For the text-containing cell, return its midpoint in (x, y) coordinate format. 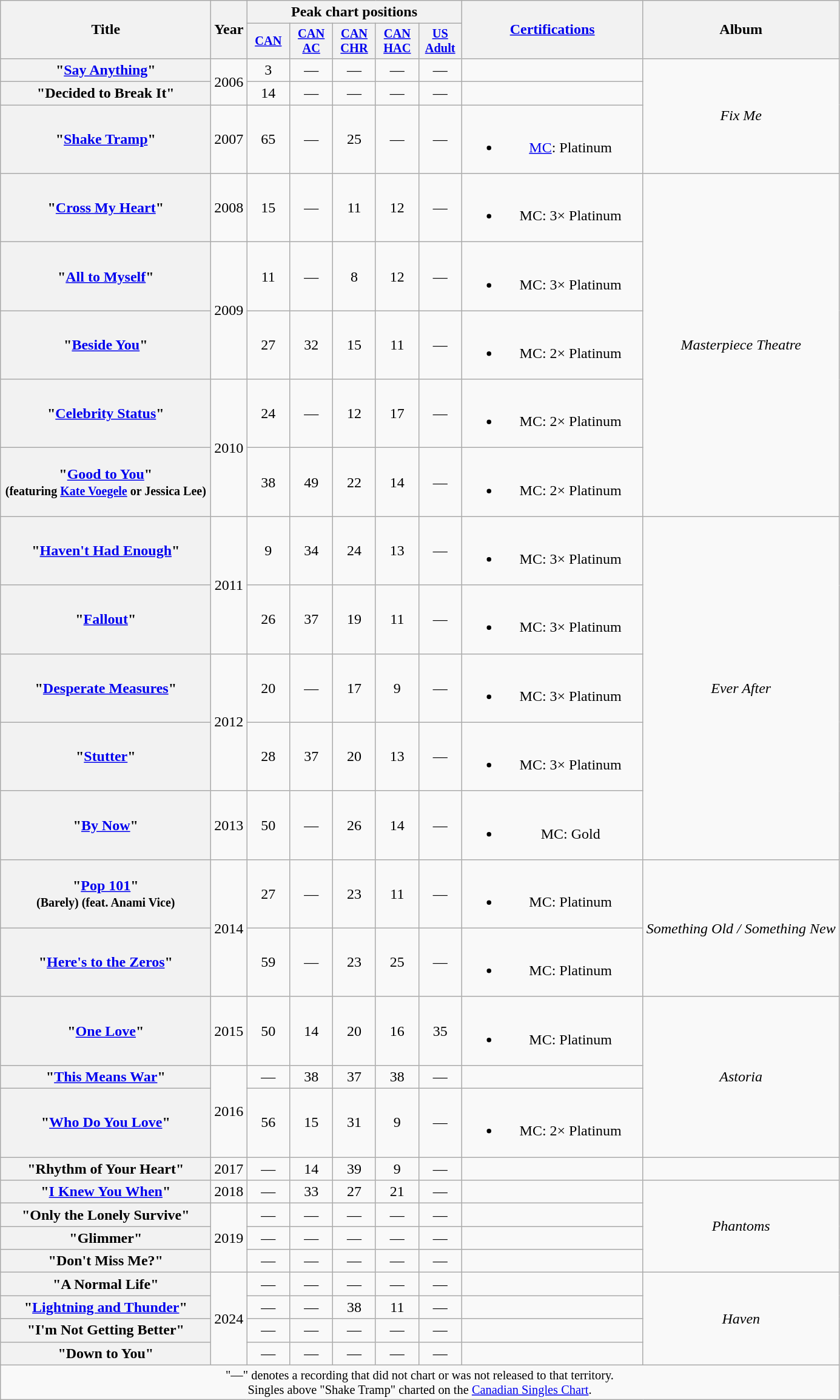
33 (312, 1192)
Haven (741, 1319)
34 (312, 551)
2006 (229, 81)
"By Now" (106, 825)
Masterpiece Theatre (741, 345)
CAN (268, 41)
39 (354, 1169)
35 (440, 1030)
Phantoms (741, 1226)
"All to Myself" (106, 277)
"Who Do You Love" (106, 1123)
"This Means War" (106, 1077)
2009 (229, 311)
Astoria (741, 1077)
31 (354, 1123)
"Stutter" (106, 756)
"Fallout" (106, 619)
2013 (229, 825)
"Pop 101" (Barely) (feat. Anami Vice) (106, 893)
Album (741, 30)
2012 (229, 722)
"Glimmer" (106, 1238)
"Down to You" (106, 1353)
CANCHR (354, 41)
49 (312, 482)
"One Love" (106, 1030)
"Say Anything" (106, 70)
2010 (229, 448)
2017 (229, 1169)
"Celebrity Status" (106, 414)
Something Old / Something New (741, 928)
"A Normal Life" (106, 1284)
"I Knew You When" (106, 1192)
Certifications (552, 30)
Title (106, 30)
"Haven't Had Enough" (106, 551)
59 (268, 962)
Ever After (741, 688)
21 (397, 1192)
22 (354, 482)
16 (397, 1030)
"Only the Lonely Survive" (106, 1215)
"Here's to the Zeros" (106, 962)
2008 (229, 208)
2015 (229, 1030)
2007 (229, 140)
2024 (229, 1319)
"Shake Tramp" (106, 140)
"Desperate Measures" (106, 688)
"—" denotes a recording that did not chart or was not released to that territory. Singles above "Shake Tramp" charted on the Canadian Singles Chart. (420, 1382)
"Cross My Heart" (106, 208)
Year (229, 30)
65 (268, 140)
MC: Gold (552, 825)
2011 (229, 585)
2016 (229, 1111)
32 (312, 345)
Peak chart positions (354, 12)
USAdult (440, 41)
CANHAC (397, 41)
"Decided to Break It" (106, 93)
Fix Me (741, 115)
56 (268, 1123)
"Lightning and Thunder" (106, 1307)
2014 (229, 928)
2019 (229, 1238)
"I'm Not Getting Better" (106, 1330)
"Don't Miss Me?" (106, 1261)
2018 (229, 1192)
CANAC (312, 41)
"Rhythm of Your Heart" (106, 1169)
"Beside You" (106, 345)
28 (268, 756)
3 (268, 70)
"Good to You" (featuring Kate Voegele or Jessica Lee) (106, 482)
19 (354, 619)
8 (354, 277)
